Find where the given text appears and provide that cell's center as (x, y) coordinate. 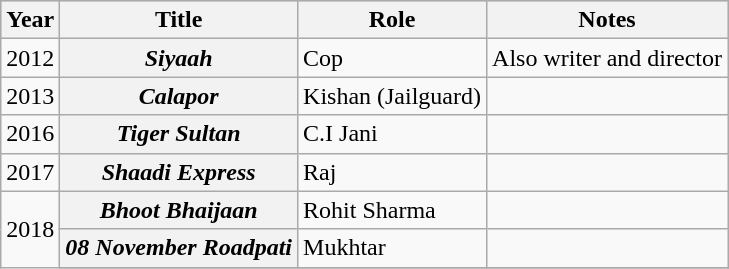
Cop (392, 58)
Tiger Sultan (179, 134)
Siyaah (179, 58)
2017 (30, 172)
Bhoot Bhaijaan (179, 210)
Rohit Sharma (392, 210)
Role (392, 20)
Calapor (179, 96)
Kishan (Jailguard) (392, 96)
2018 (30, 229)
Notes (608, 20)
C.I Jani (392, 134)
2016 (30, 134)
2013 (30, 96)
Shaadi Express (179, 172)
Mukhtar (392, 248)
Also writer and director (608, 58)
Title (179, 20)
2012 (30, 58)
Raj (392, 172)
Year (30, 20)
08 November Roadpati (179, 248)
